Capture the cell that displays the provided text and extract its [X, Y] central coordinate. 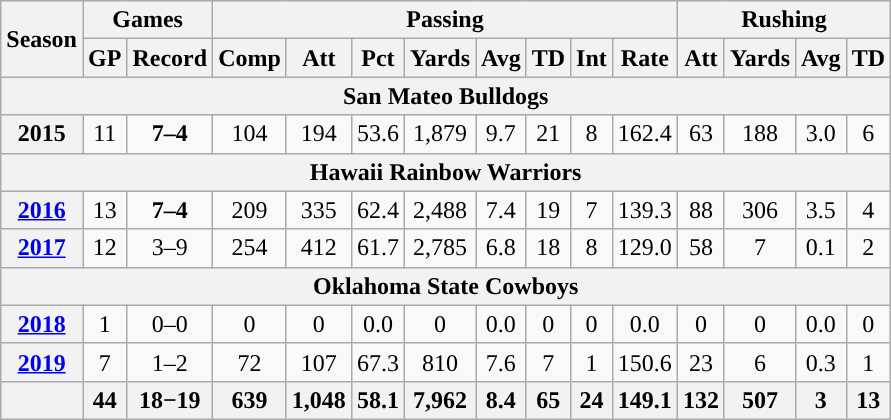
Season [42, 39]
4 [868, 210]
67.3 [378, 362]
11 [104, 134]
19 [548, 210]
2016 [42, 210]
58.1 [378, 400]
209 [250, 210]
188 [760, 134]
62.4 [378, 210]
149.1 [644, 400]
335 [318, 210]
150.6 [644, 362]
44 [104, 400]
61.7 [378, 248]
53.6 [378, 134]
7.6 [502, 362]
0.3 [822, 362]
Pct [378, 58]
7.4 [502, 210]
San Mateo Bulldogs [446, 96]
1–2 [170, 362]
63 [700, 134]
507 [760, 400]
2019 [42, 362]
Games [147, 20]
Oklahoma State Cowboys [446, 286]
GP [104, 58]
9.7 [502, 134]
23 [700, 362]
639 [250, 400]
107 [318, 362]
2015 [42, 134]
139.3 [644, 210]
Passing [446, 20]
Comp [250, 58]
306 [760, 210]
129.0 [644, 248]
Rate [644, 58]
3–9 [170, 248]
0–0 [170, 324]
Int [592, 58]
194 [318, 134]
132 [700, 400]
Record [170, 58]
2017 [42, 248]
2,488 [440, 210]
2018 [42, 324]
21 [548, 134]
58 [700, 248]
72 [250, 362]
3 [822, 400]
412 [318, 248]
0.1 [822, 248]
18 [548, 248]
2 [868, 248]
1,048 [318, 400]
24 [592, 400]
2,785 [440, 248]
104 [250, 134]
3.0 [822, 134]
65 [548, 400]
162.4 [644, 134]
810 [440, 362]
254 [250, 248]
18−19 [170, 400]
12 [104, 248]
8.4 [502, 400]
7,962 [440, 400]
88 [700, 210]
3.5 [822, 210]
1,879 [440, 134]
Hawaii Rainbow Warriors [446, 172]
Rushing [784, 20]
6.8 [502, 248]
